Extract the (x, y) coordinate from the center of the cell holding the provided text.  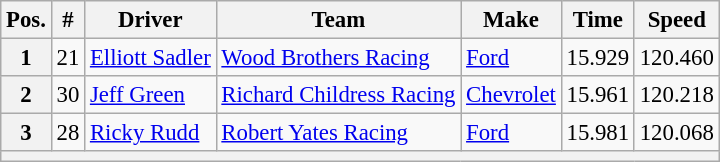
Elliott Sadler (150, 58)
3 (26, 133)
1 (26, 58)
15.981 (598, 133)
Chevrolet (511, 95)
15.961 (598, 95)
Driver (150, 20)
21 (68, 58)
Team (338, 20)
120.068 (676, 133)
Richard Childress Racing (338, 95)
Jeff Green (150, 95)
Speed (676, 20)
120.460 (676, 58)
15.929 (598, 58)
Ricky Rudd (150, 133)
Time (598, 20)
28 (68, 133)
30 (68, 95)
Make (511, 20)
Robert Yates Racing (338, 133)
2 (26, 95)
Pos. (26, 20)
120.218 (676, 95)
# (68, 20)
Wood Brothers Racing (338, 58)
